Locate the cell with the specified text and output its (x, y) center coordinate. 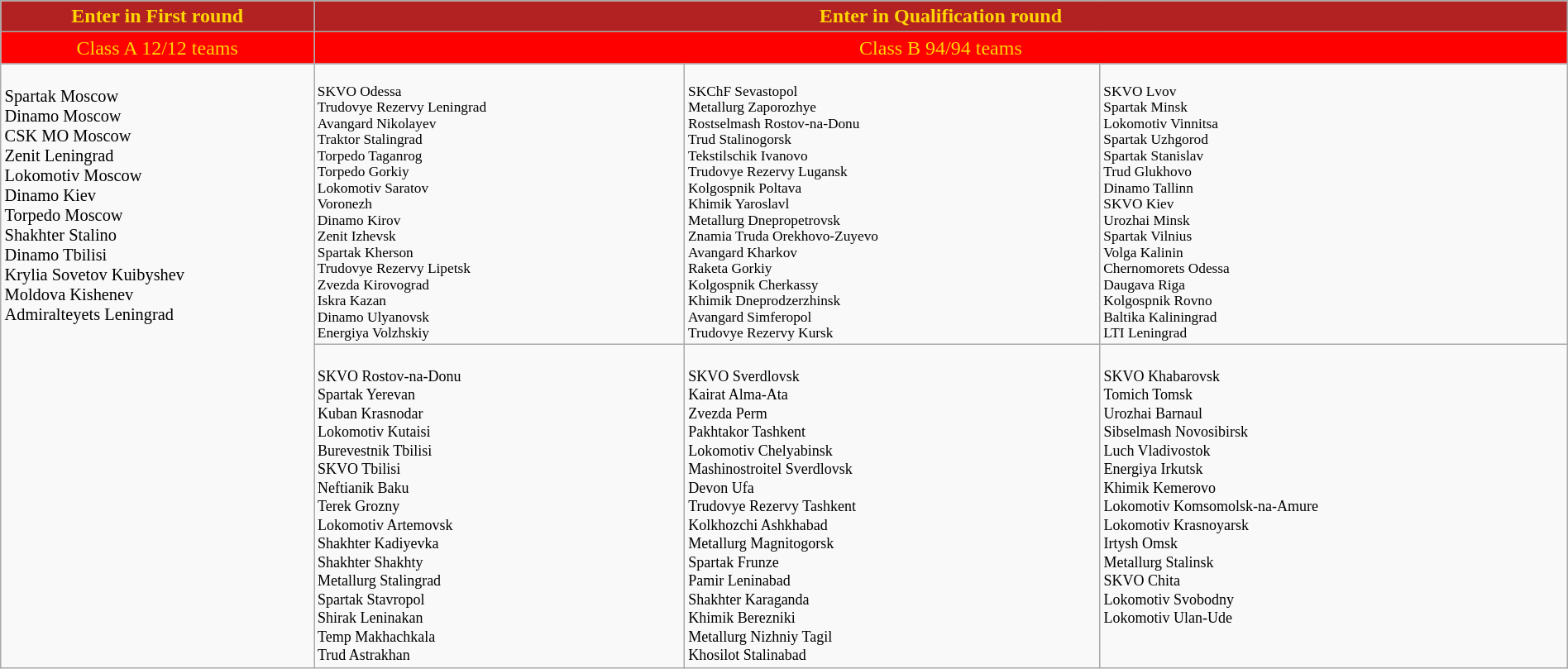
Class B 94/94 teams (941, 48)
Class A 12/12 teams (157, 48)
Enter in Qualification round (941, 17)
Enter in First round (157, 17)
